From the cell containing the given text, extract its center point as [X, Y] coordinate. 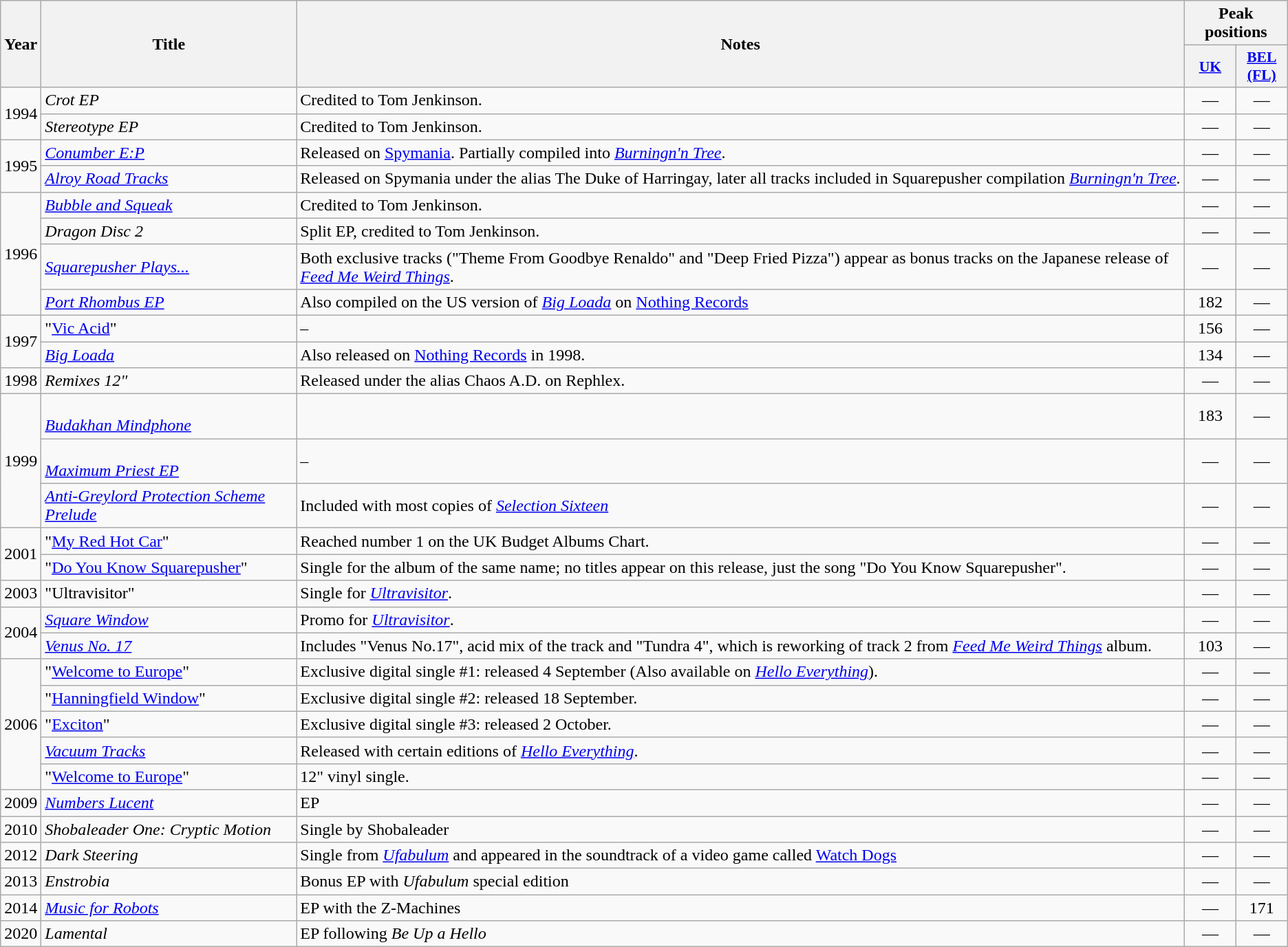
Stereotype EP [169, 127]
Port Rhombus EP [169, 302]
Exclusive digital single #3: released 2 October. [740, 724]
Single for Ultravisitor. [740, 594]
Peak positions [1236, 23]
Released on Spymania under the alias The Duke of Harringay, later all tracks included in Squarepusher compilation Burningn'n Tree. [740, 179]
Vacuum Tracks [169, 750]
1996 [21, 253]
Anti-Greylord Protection Scheme Prelude [169, 506]
2001 [21, 554]
1998 [21, 381]
156 [1210, 328]
Exclusive digital single #2: released 18 September. [740, 698]
Single from Ufabulum and appeared in the soundtrack of a video game called Watch Dogs [740, 856]
Both exclusive tracks ("Theme From Goodbye Renaldo" and "Deep Fried Pizza") appear as bonus tracks on the Japanese release of Feed Me Weird Things. [740, 267]
1995 [21, 166]
2006 [21, 724]
EP [740, 803]
Includes "Venus No.17", acid mix of the track and "Tundra 4", which is reworking of track 2 from Feed Me Weird Things album. [740, 646]
1994 [21, 113]
Dark Steering [169, 856]
BEL (FL) [1262, 66]
Title [169, 44]
Crot EP [169, 100]
Squarepusher Plays... [169, 267]
"Hanningfield Window" [169, 698]
Included with most copies of Selection Sixteen [740, 506]
12" vinyl single. [740, 776]
2020 [21, 934]
Budakhan Mindphone [169, 417]
Notes [740, 44]
171 [1262, 908]
Year [21, 44]
Square Window [169, 620]
UK [1210, 66]
Maximum Priest EP [169, 461]
183 [1210, 417]
"Exciton" [169, 724]
Promo for Ultravisitor. [740, 620]
Bonus EP with Ufabulum special edition [740, 882]
"Ultravisitor" [169, 594]
Numbers Lucent [169, 803]
Single for the album of the same name; no titles appear on this release, just the song "Do You Know Squarepusher". [740, 567]
2004 [21, 633]
Released with certain editions of Hello Everything. [740, 750]
Venus No. 17 [169, 646]
1997 [21, 341]
134 [1210, 354]
"Vic Acid" [169, 328]
Dragon Disc 2 [169, 231]
182 [1210, 302]
2010 [21, 829]
EP following Be Up a Hello [740, 934]
EP with the Z-Machines [740, 908]
"Do You Know Squarepusher" [169, 567]
Released under the alias Chaos A.D. on Rephlex. [740, 381]
Reached number 1 on the UK Budget Albums Chart. [740, 541]
Alroy Road Tracks [169, 179]
Remixes 12" [169, 381]
Shobaleader One: Cryptic Motion [169, 829]
Enstrobia [169, 882]
2014 [21, 908]
2003 [21, 594]
Conumber E:P [169, 153]
Exclusive digital single #1: released 4 September (Also available on Hello Everything). [740, 672]
Music for Robots [169, 908]
Also compiled on the US version of Big Loada on Nothing Records [740, 302]
Lamental [169, 934]
1999 [21, 461]
2013 [21, 882]
Split EP, credited to Tom Jenkinson. [740, 231]
"My Red Hot Car" [169, 541]
Bubble and Squeak [169, 205]
Single by Shobaleader [740, 829]
103 [1210, 646]
2012 [21, 856]
Released on Spymania. Partially compiled into Burningn'n Tree. [740, 153]
2009 [21, 803]
Big Loada [169, 354]
Also released on Nothing Records in 1998. [740, 354]
